Pinpoint the cell where the given text exists, returning its (X, Y) midpoint coordinate. 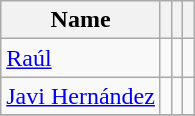
Raúl (81, 58)
Javi Hernández (81, 96)
Name (81, 20)
